Scan for the cell matching the given text and deliver its (X, Y) coordinate at center. 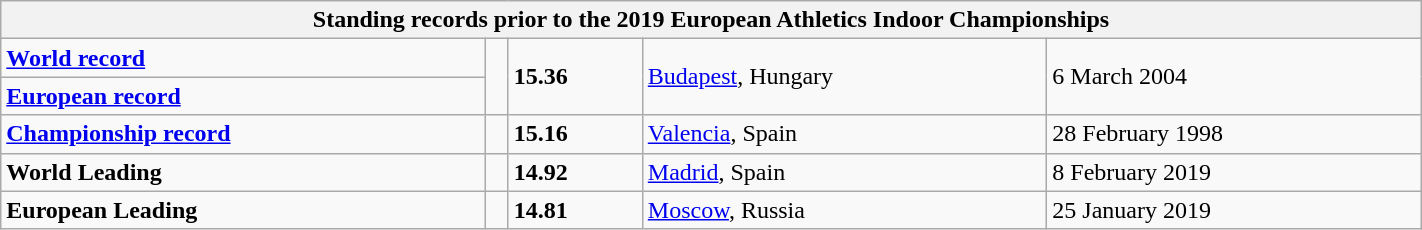
Madrid, Spain (844, 172)
28 February 1998 (1234, 134)
14.92 (575, 172)
World Leading (244, 172)
Valencia, Spain (844, 134)
15.16 (575, 134)
Standing records prior to the 2019 European Athletics Indoor Championships (711, 20)
8 February 2019 (1234, 172)
Moscow, Russia (844, 210)
Championship record (244, 134)
14.81 (575, 210)
15.36 (575, 77)
6 March 2004 (1234, 77)
25 January 2019 (1234, 210)
World record (244, 58)
Budapest, Hungary (844, 77)
European record (244, 96)
European Leading (244, 210)
